Detect which cell encompasses the target text, then output its (X, Y) center coordinate. 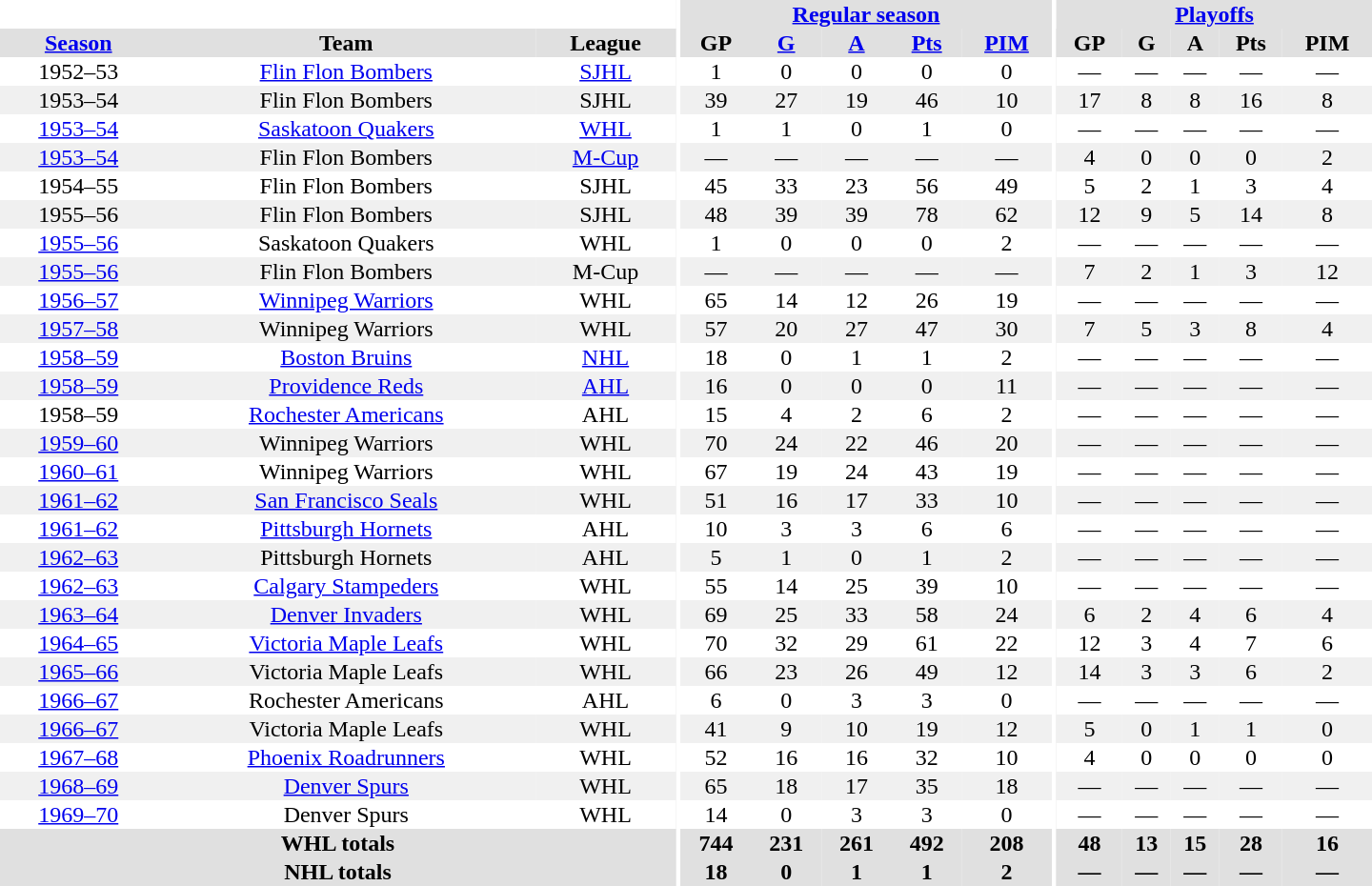
69 (716, 614)
San Francisco Seals (346, 500)
58 (927, 614)
61 (927, 643)
57 (716, 329)
744 (716, 843)
Phoenix Roadrunners (346, 757)
Playoffs (1214, 14)
1963–64 (78, 614)
29 (857, 643)
66 (716, 672)
11 (1007, 386)
1967–68 (78, 757)
Boston Bruins (346, 357)
Calgary Stampeders (346, 586)
1954–55 (78, 186)
231 (786, 843)
62 (1007, 214)
Season (78, 43)
261 (857, 843)
56 (927, 186)
1957–58 (78, 329)
NHL (606, 357)
1959–60 (78, 443)
30 (1007, 329)
51 (716, 500)
45 (716, 186)
208 (1007, 843)
13 (1147, 843)
492 (927, 843)
67 (716, 472)
41 (716, 729)
35 (927, 786)
28 (1251, 843)
League (606, 43)
Providence Reds (346, 386)
1956–57 (78, 300)
Regular season (867, 14)
1965–66 (78, 672)
1952–53 (78, 71)
WHL totals (337, 843)
78 (927, 214)
1968–69 (78, 786)
NHL totals (337, 872)
47 (927, 329)
52 (716, 757)
1960–61 (78, 472)
43 (927, 472)
1969–70 (78, 815)
55 (716, 586)
1964–65 (78, 643)
Denver Invaders (346, 614)
Team (346, 43)
